Determine the (X, Y) coordinate at the center of the cell enclosing the given text.  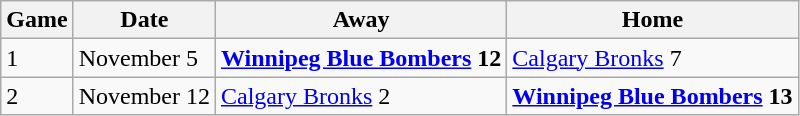
Away (360, 20)
Home (652, 20)
Date (144, 20)
Calgary Bronks 7 (652, 58)
1 (37, 58)
2 (37, 96)
Winnipeg Blue Bombers 12 (360, 58)
Game (37, 20)
Calgary Bronks 2 (360, 96)
November 12 (144, 96)
November 5 (144, 58)
Winnipeg Blue Bombers 13 (652, 96)
